Capture the cell that displays the provided text and extract its [x, y] central coordinate. 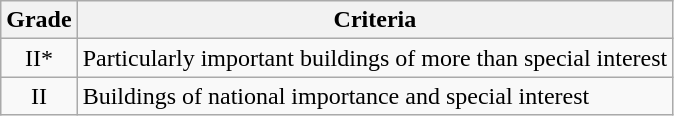
Buildings of national importance and special interest [375, 96]
Criteria [375, 20]
Grade [39, 20]
Particularly important buildings of more than special interest [375, 58]
II [39, 96]
II* [39, 58]
